Detect which cell encompasses the target text, then output its (x, y) center coordinate. 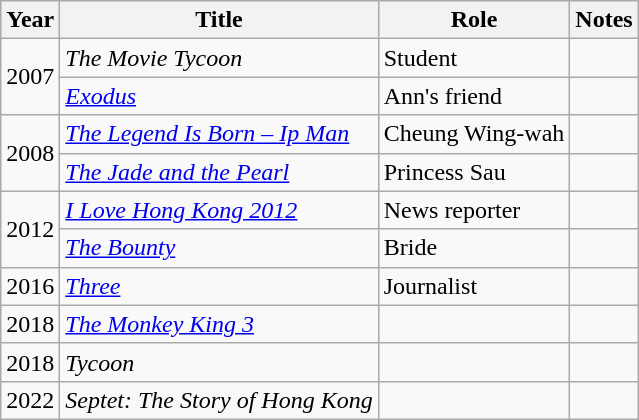
Journalist (474, 286)
The Legend Is Born – Ip Man (219, 134)
The Monkey King 3 (219, 324)
I Love Hong Kong 2012 (219, 210)
Year (30, 20)
Bride (474, 248)
Septet: The Story of Hong Kong (219, 400)
News reporter (474, 210)
2022 (30, 400)
2007 (30, 77)
Student (474, 58)
Exodus (219, 96)
2012 (30, 229)
The Movie Tycoon (219, 58)
Three (219, 286)
Role (474, 20)
2008 (30, 153)
Cheung Wing-wah (474, 134)
The Jade and the Pearl (219, 172)
Notes (604, 20)
2016 (30, 286)
Tycoon (219, 362)
Ann's friend (474, 96)
Title (219, 20)
The Bounty (219, 248)
Princess Sau (474, 172)
